Extract the [X, Y] coordinate from the center of the cell holding the provided text.  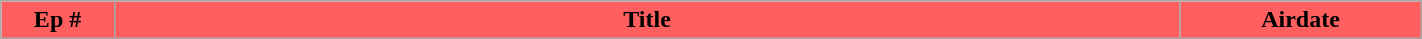
Ep # [58, 20]
Title [646, 20]
Airdate [1300, 20]
